Output the [x, y] coordinate of the center of the cell containing the given text.  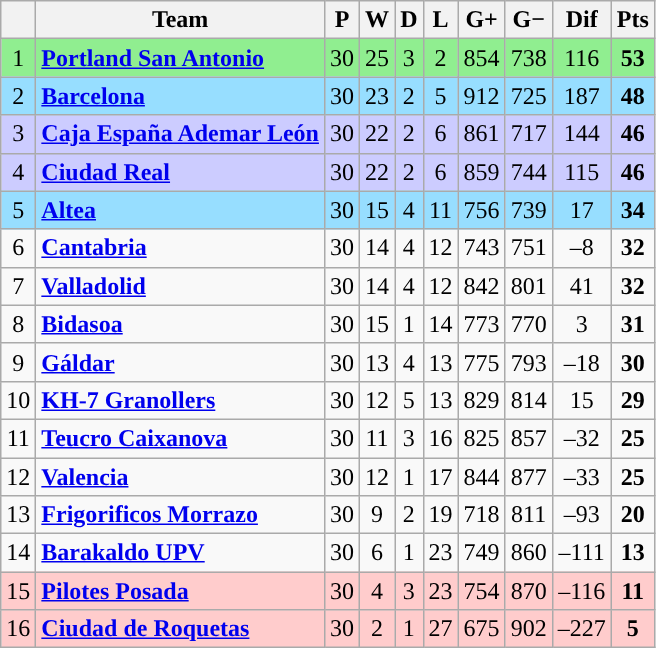
738 [528, 58]
854 [482, 58]
41 [582, 286]
Ciudad de Roquetas [180, 629]
Valencia [180, 477]
859 [482, 172]
187 [582, 96]
749 [482, 553]
31 [632, 324]
902 [528, 629]
Barcelona [180, 96]
Frigorificos Morrazo [180, 515]
754 [482, 591]
861 [482, 134]
34 [632, 210]
27 [440, 629]
743 [482, 248]
860 [528, 553]
Portland San Antonio [180, 58]
744 [528, 172]
870 [528, 591]
144 [582, 134]
53 [632, 58]
Pilotes Posada [180, 591]
739 [528, 210]
801 [528, 286]
Barakaldo UPV [180, 553]
825 [482, 438]
Teucro Caixanova [180, 438]
–227 [582, 629]
773 [482, 324]
793 [528, 362]
G+ [482, 20]
Gáldar [180, 362]
–32 [582, 438]
Altea [180, 210]
–33 [582, 477]
877 [528, 477]
Bidasoa [180, 324]
Cantabria [180, 248]
W [378, 20]
10 [18, 400]
–8 [582, 248]
Team [180, 20]
Ciudad Real [180, 172]
116 [582, 58]
718 [482, 515]
Caja España Ademar León [180, 134]
912 [482, 96]
7 [18, 286]
–93 [582, 515]
L [440, 20]
775 [482, 362]
–18 [582, 362]
857 [528, 438]
811 [528, 515]
756 [482, 210]
–116 [582, 591]
48 [632, 96]
814 [528, 400]
770 [528, 324]
G− [528, 20]
P [342, 20]
20 [632, 515]
115 [582, 172]
829 [482, 400]
842 [482, 286]
Dif [582, 20]
725 [528, 96]
–111 [582, 553]
717 [528, 134]
675 [482, 629]
D [409, 20]
Valladolid [180, 286]
844 [482, 477]
8 [18, 324]
Pts [632, 20]
19 [440, 515]
29 [632, 400]
751 [528, 248]
KH-7 Granollers [180, 400]
